Extract the (x, y) coordinate from the center of the cell holding the provided text.  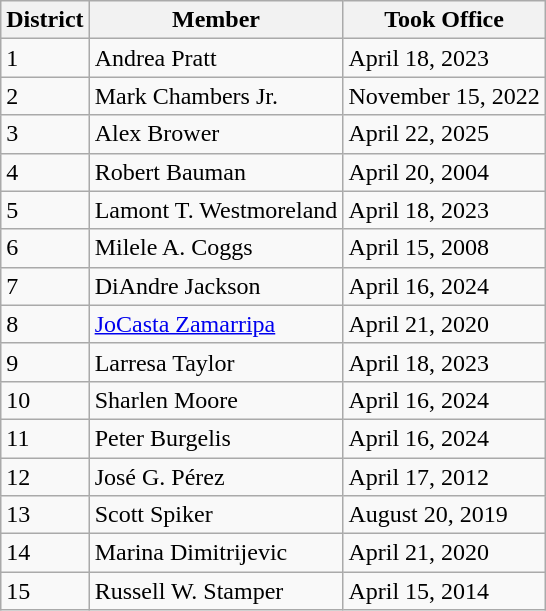
August 20, 2019 (444, 515)
DiAndre Jackson (216, 286)
2 (45, 96)
April 20, 2004 (444, 172)
JoCasta Zamarripa (216, 324)
Scott Spiker (216, 515)
Russell W. Stamper (216, 591)
12 (45, 477)
Marina Dimitrijevic (216, 553)
Lamont T. Westmoreland (216, 210)
15 (45, 591)
1 (45, 58)
April 15, 2008 (444, 248)
Milele A. Coggs (216, 248)
3 (45, 134)
José G. Pérez (216, 477)
8 (45, 324)
Andrea Pratt (216, 58)
9 (45, 362)
10 (45, 400)
Peter Burgelis (216, 438)
Robert Bauman (216, 172)
April 15, 2014 (444, 591)
6 (45, 248)
Alex Brower (216, 134)
7 (45, 286)
14 (45, 553)
11 (45, 438)
5 (45, 210)
13 (45, 515)
November 15, 2022 (444, 96)
April 22, 2025 (444, 134)
4 (45, 172)
Mark Chambers Jr. (216, 96)
Member (216, 20)
District (45, 20)
Took Office (444, 20)
April 17, 2012 (444, 477)
Sharlen Moore (216, 400)
Larresa Taylor (216, 362)
